Identify which cell holds the provided text, then report its [X, Y] central coordinate. 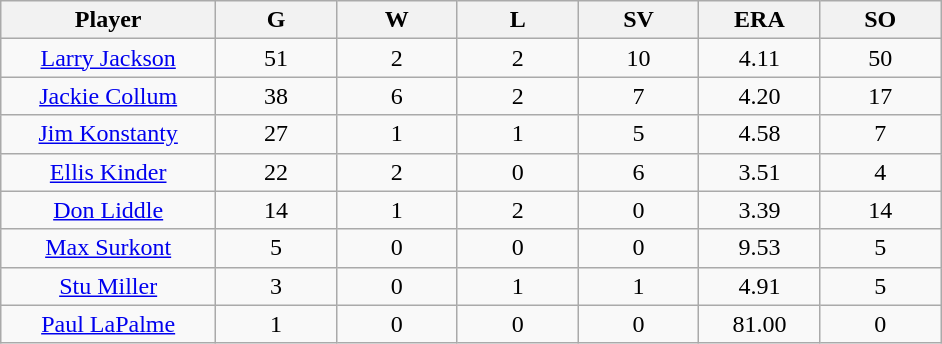
81.00 [760, 324]
SV [638, 20]
Larry Jackson [108, 58]
4.58 [760, 134]
Don Liddle [108, 210]
4 [880, 172]
Paul LaPalme [108, 324]
51 [276, 58]
Ellis Kinder [108, 172]
10 [638, 58]
9.53 [760, 248]
38 [276, 96]
L [518, 20]
ERA [760, 20]
Player [108, 20]
3.51 [760, 172]
17 [880, 96]
Stu Miller [108, 286]
SO [880, 20]
Jackie Collum [108, 96]
G [276, 20]
22 [276, 172]
3.39 [760, 210]
Jim Konstanty [108, 134]
4.20 [760, 96]
4.91 [760, 286]
27 [276, 134]
3 [276, 286]
50 [880, 58]
Max Surkont [108, 248]
4.11 [760, 58]
W [396, 20]
